Extract the [X, Y] coordinate from the center of the cell holding the provided text.  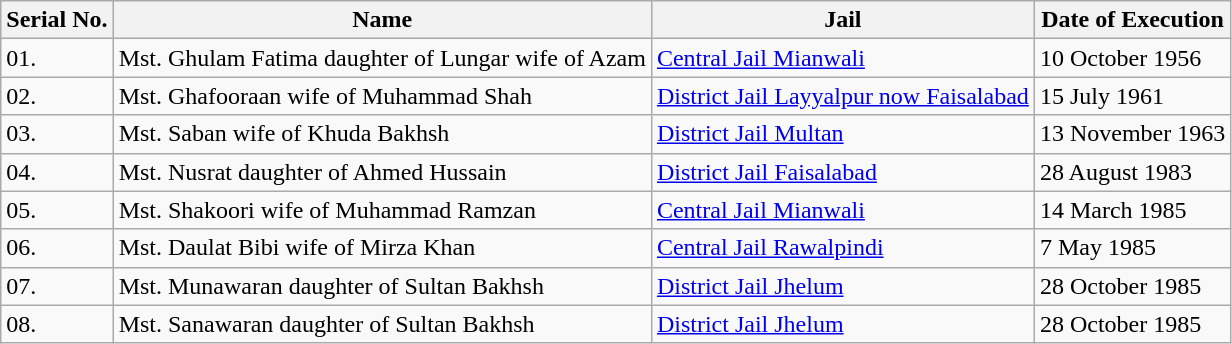
District Jail Faisalabad [842, 172]
05. [57, 210]
District Jail Multan [842, 134]
02. [57, 96]
Mst. Sanawaran daughter of Sultan Bakhsh [382, 324]
Mst. Shakoori wife of Muhammad Ramzan [382, 210]
District Jail Layyalpur now Faisalabad [842, 96]
Central Jail Rawalpindi [842, 248]
Jail [842, 20]
08. [57, 324]
28 August 1983 [1132, 172]
Mst. Ghulam Fatima daughter of Lungar wife of Azam [382, 58]
Mst. Daulat Bibi wife of Mirza Khan [382, 248]
7 May 1985 [1132, 248]
03. [57, 134]
10 October 1956 [1132, 58]
13 November 1963 [1132, 134]
Serial No. [57, 20]
Mst. Saban wife of Khuda Bakhsh [382, 134]
Mst. Ghafooraan wife of Muhammad Shah [382, 96]
Mst. Nusrat daughter of Ahmed Hussain [382, 172]
Mst. Munawaran daughter of Sultan Bakhsh [382, 286]
07. [57, 286]
06. [57, 248]
14 March 1985 [1132, 210]
01. [57, 58]
15 July 1961 [1132, 96]
Name [382, 20]
Date of Execution [1132, 20]
04. [57, 172]
